Detect which cell encompasses the target text, then output its (x, y) center coordinate. 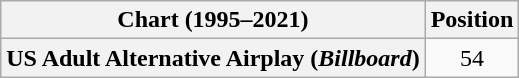
54 (472, 58)
Chart (1995–2021) (213, 20)
US Adult Alternative Airplay (Billboard) (213, 58)
Position (472, 20)
